Return [X, Y] of the center of cell containing provided text 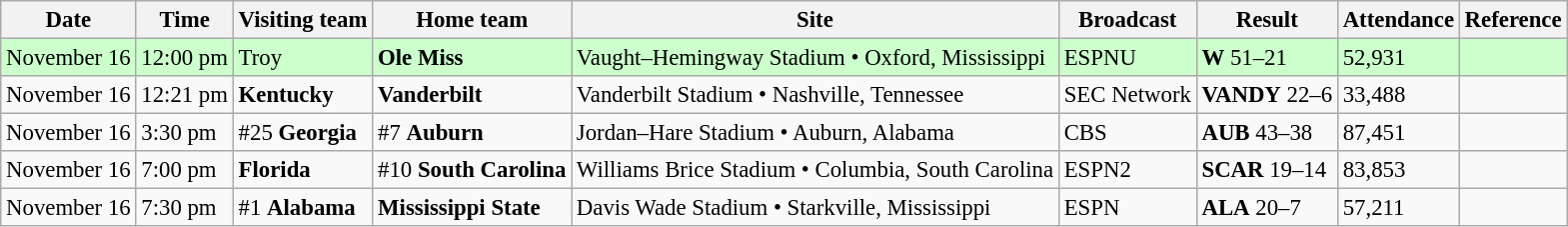
Attendance [1398, 20]
Result [1267, 20]
#10 South Carolina [472, 170]
3:30 pm [184, 133]
ALA 20–7 [1267, 208]
57,211 [1398, 208]
Site [815, 20]
87,451 [1398, 133]
Visiting team [302, 20]
Broadcast [1127, 20]
#7 Auburn [472, 133]
Davis Wade Stadium • Starkville, Mississippi [815, 208]
7:30 pm [184, 208]
Williams Brice Stadium • Columbia, South Carolina [815, 170]
Date [68, 20]
Mississippi State [472, 208]
Time [184, 20]
7:00 pm [184, 170]
Jordan–Hare Stadium • Auburn, Alabama [815, 133]
SCAR 19–14 [1267, 170]
ESPNU [1127, 58]
12:00 pm [184, 58]
Reference [1513, 20]
33,488 [1398, 95]
Troy [302, 58]
VANDY 22–6 [1267, 95]
SEC Network [1127, 95]
52,931 [1398, 58]
Vanderbilt Stadium • Nashville, Tennessee [815, 95]
Vanderbilt [472, 95]
Kentucky [302, 95]
Vaught–Hemingway Stadium • Oxford, Mississippi [815, 58]
CBS [1127, 133]
#1 Alabama [302, 208]
Ole Miss [472, 58]
Florida [302, 170]
ESPN2 [1127, 170]
#25 Georgia [302, 133]
83,853 [1398, 170]
Home team [472, 20]
W 51–21 [1267, 58]
AUB 43–38 [1267, 133]
ESPN [1127, 208]
12:21 pm [184, 95]
